Output the [X, Y] coordinate of the center of the cell containing the given text.  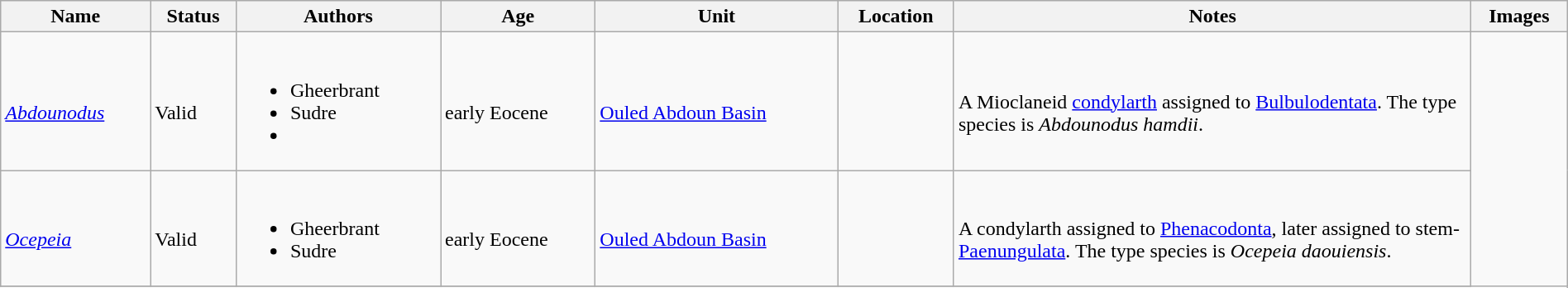
Notes [1212, 17]
Location [896, 17]
Ocepeia [76, 228]
Abdounodus [76, 101]
A condylarth assigned to Phenacodonta, later assigned to stem-Paenungulata. The type species is Ocepeia daouiensis. [1212, 228]
Unit [716, 17]
Age [518, 17]
Authors [337, 17]
Name [76, 17]
Status [194, 17]
A Mioclaneid condylarth assigned to Bulbulodentata. The type species is Abdounodus hamdii. [1212, 101]
Images [1520, 17]
